Pinpoint the cell where the given text exists, returning its [x, y] midpoint coordinate. 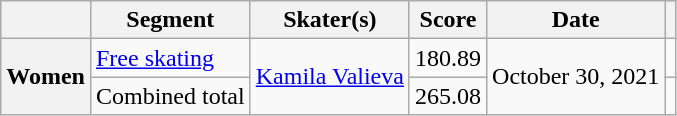
Free skating [170, 58]
265.08 [448, 96]
180.89 [448, 58]
Score [448, 20]
Skater(s) [330, 20]
Date [576, 20]
Combined total [170, 96]
Women [46, 77]
Segment [170, 20]
Kamila Valieva [330, 77]
October 30, 2021 [576, 77]
